Pinpoint the cell where the given text exists, returning its [X, Y] midpoint coordinate. 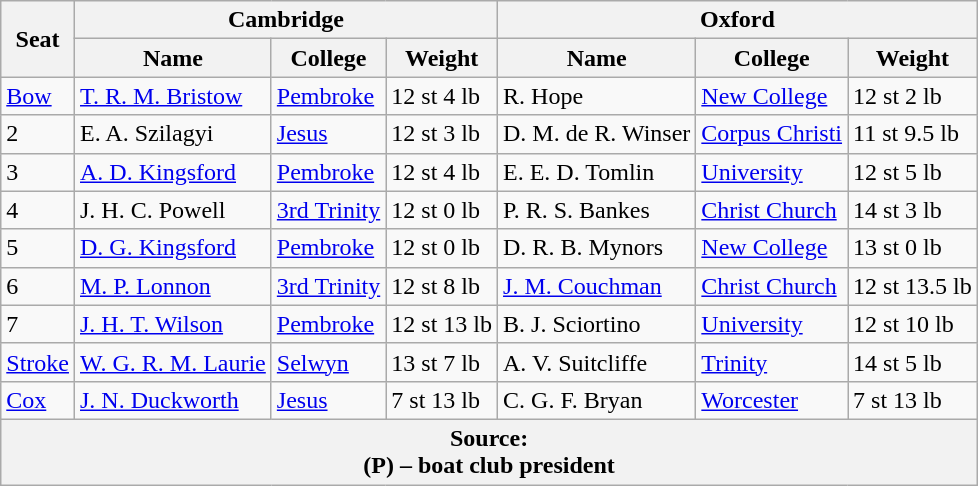
12 st 13 lb [442, 324]
E. A. Szilagyi [172, 134]
Corpus Christi [772, 134]
W. G. R. M. Laurie [172, 362]
D. R. B. Mynors [597, 248]
6 [38, 286]
J. M. Couchman [597, 286]
13 st 7 lb [442, 362]
Bow [38, 96]
2 [38, 134]
Cox [38, 400]
3 [38, 172]
D. M. de R. Winser [597, 134]
Source:(P) – boat club president [490, 452]
12 st 8 lb [442, 286]
4 [38, 210]
C. G. F. Bryan [597, 400]
13 st 0 lb [913, 248]
A. V. Suitcliffe [597, 362]
Stroke [38, 362]
B. J. Sciortino [597, 324]
J. H. C. Powell [172, 210]
14 st 5 lb [913, 362]
D. G. Kingsford [172, 248]
7 [38, 324]
12 st 13.5 lb [913, 286]
A. D. Kingsford [172, 172]
M. P. Lonnon [172, 286]
Seat [38, 39]
12 st 2 lb [913, 96]
12 st 10 lb [913, 324]
Oxford [738, 20]
Selwyn [328, 362]
R. Hope [597, 96]
14 st 3 lb [913, 210]
T. R. M. Bristow [172, 96]
11 st 9.5 lb [913, 134]
Cambridge [286, 20]
P. R. S. Bankes [597, 210]
J. H. T. Wilson [172, 324]
12 st 3 lb [442, 134]
12 st 5 lb [913, 172]
Worcester [772, 400]
Trinity [772, 362]
E. E. D. Tomlin [597, 172]
5 [38, 248]
J. N. Duckworth [172, 400]
